From the cell containing the given text, extract its center point as [X, Y] coordinate. 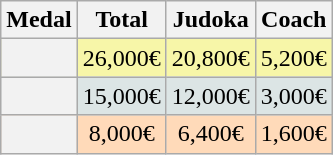
20,800€ [210, 58]
6,400€ [210, 134]
Medal [39, 20]
Judoka [210, 20]
26,000€ [122, 58]
3,000€ [294, 96]
8,000€ [122, 134]
Coach [294, 20]
5,200€ [294, 58]
1,600€ [294, 134]
12,000€ [210, 96]
Total [122, 20]
15,000€ [122, 96]
